For the text-containing cell, return its midpoint in [x, y] coordinate format. 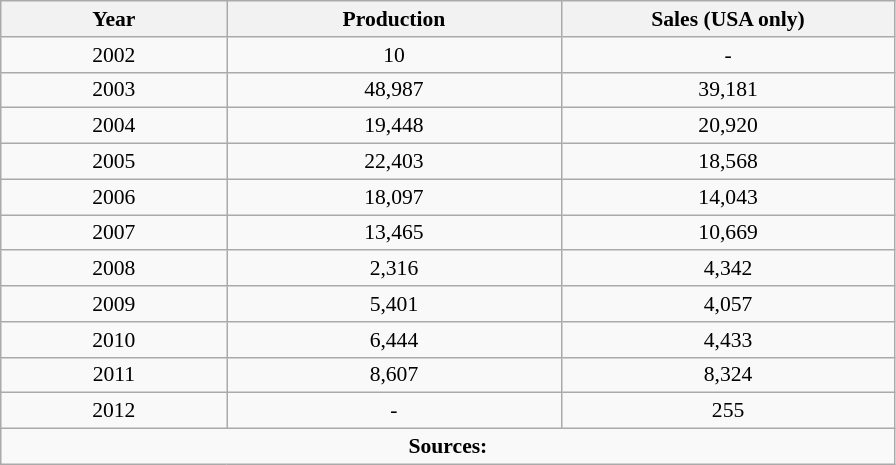
2003 [114, 90]
6,444 [394, 340]
13,465 [394, 233]
Sources: [448, 447]
14,043 [728, 197]
8,607 [394, 375]
10 [394, 55]
4,342 [728, 269]
20,920 [728, 126]
2009 [114, 304]
2005 [114, 162]
2007 [114, 233]
4,057 [728, 304]
18,568 [728, 162]
2008 [114, 269]
Year [114, 19]
18,097 [394, 197]
5,401 [394, 304]
Sales (USA only) [728, 19]
2,316 [394, 269]
2010 [114, 340]
19,448 [394, 126]
48,987 [394, 90]
2004 [114, 126]
255 [728, 411]
2012 [114, 411]
22,403 [394, 162]
2002 [114, 55]
8,324 [728, 375]
4,433 [728, 340]
2006 [114, 197]
10,669 [728, 233]
39,181 [728, 90]
2011 [114, 375]
Production [394, 19]
